Determine the (X, Y) coordinate at the center of the cell enclosing the given text.  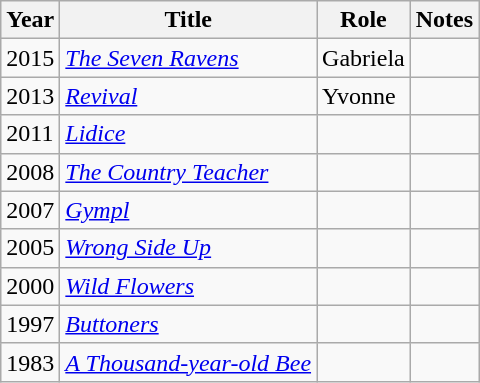
1983 (30, 362)
2013 (30, 96)
2008 (30, 172)
Wrong Side Up (188, 248)
1997 (30, 324)
Wild Flowers (188, 286)
Gabriela (364, 58)
Notes (444, 20)
2005 (30, 248)
2015 (30, 58)
Title (188, 20)
The Country Teacher (188, 172)
2007 (30, 210)
Revival (188, 96)
Year (30, 20)
Yvonne (364, 96)
2011 (30, 134)
2000 (30, 286)
A Thousand-year-old Bee (188, 362)
Lidice (188, 134)
The Seven Ravens (188, 58)
Buttoners (188, 324)
Gympl (188, 210)
Role (364, 20)
